Extract the (X, Y) coordinate from the center of the cell holding the provided text.  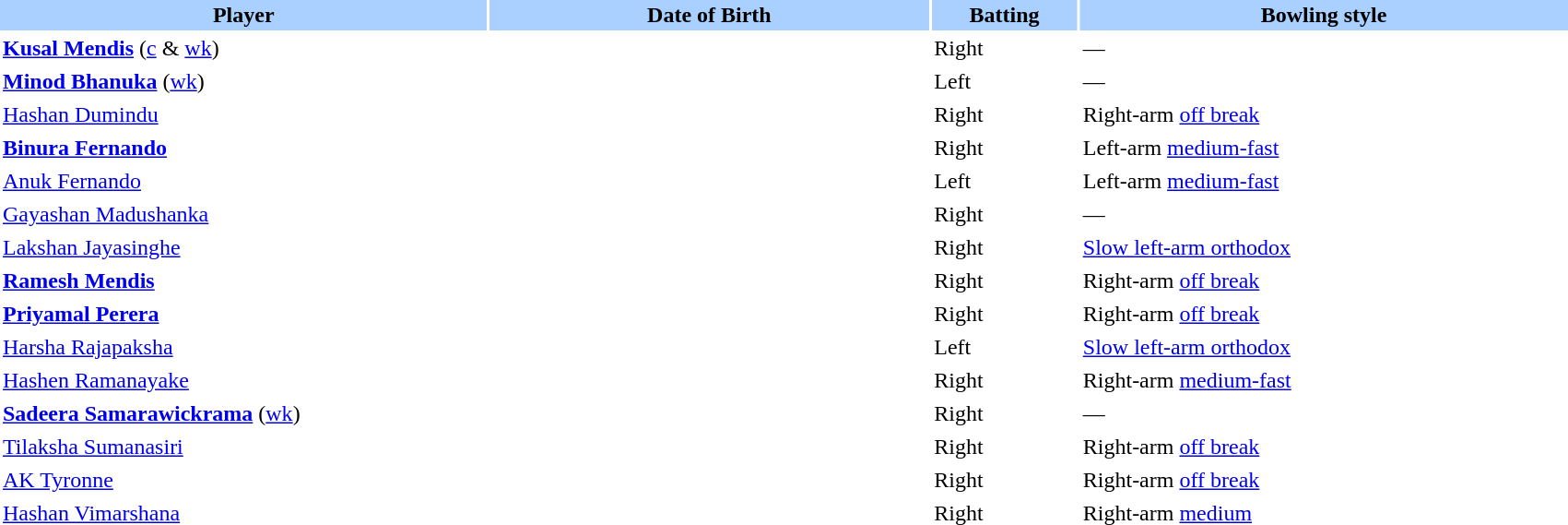
Lakshan Jayasinghe (243, 247)
Date of Birth (710, 15)
Hashan Dumindu (243, 114)
AK Tyronne (243, 480)
Bowling style (1324, 15)
Priyamal Perera (243, 314)
Player (243, 15)
Ramesh Mendis (243, 280)
Hashen Ramanayake (243, 380)
Batting (1005, 15)
Gayashan Madushanka (243, 214)
Right-arm medium-fast (1324, 380)
Tilaksha Sumanasiri (243, 447)
Sadeera Samarawickrama (wk) (243, 413)
Minod Bhanuka (wk) (243, 81)
Anuk Fernando (243, 181)
Binura Fernando (243, 148)
Harsha Rajapaksha (243, 347)
Kusal Mendis (c & wk) (243, 48)
